Detect which cell encompasses the target text, then output its [X, Y] center coordinate. 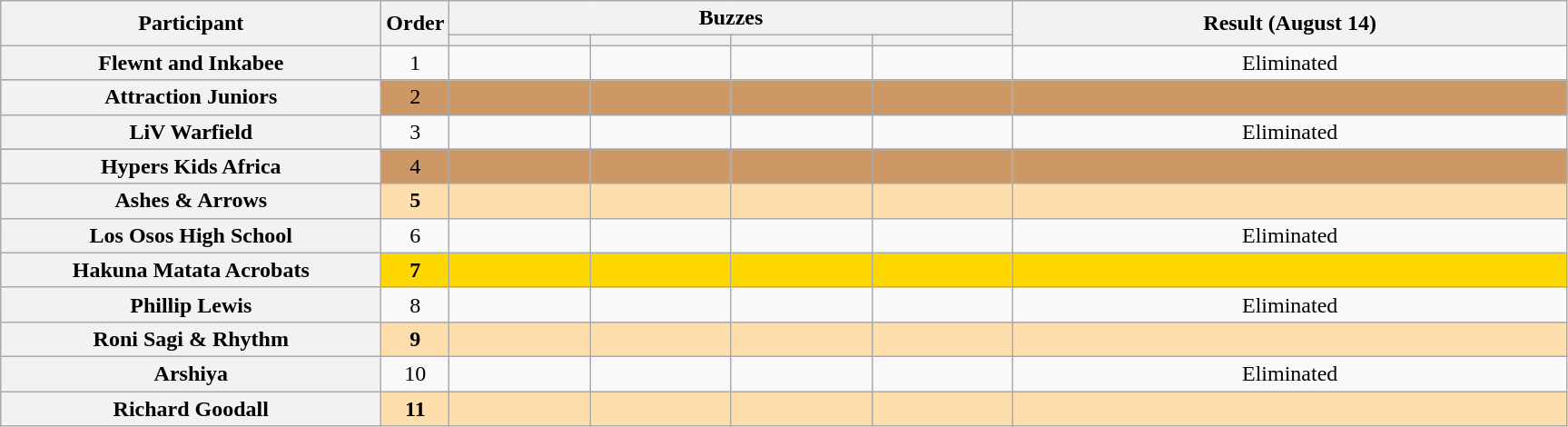
Attraction Juniors [191, 97]
6 [416, 235]
7 [416, 270]
Arshiya [191, 373]
1 [416, 63]
Hypers Kids Africa [191, 166]
Order [416, 24]
Participant [191, 24]
3 [416, 132]
8 [416, 304]
Ashes & Arrows [191, 201]
9 [416, 339]
Flewnt and Inkabee [191, 63]
Buzzes [731, 18]
4 [416, 166]
5 [416, 201]
LiV Warfield [191, 132]
2 [416, 97]
Result (August 14) [1289, 24]
Richard Goodall [191, 408]
Los Osos High School [191, 235]
10 [416, 373]
Hakuna Matata Acrobats [191, 270]
Phillip Lewis [191, 304]
Roni Sagi & Rhythm [191, 339]
11 [416, 408]
